Provide the (X, Y) coordinate of the cell's center where the given text is located.  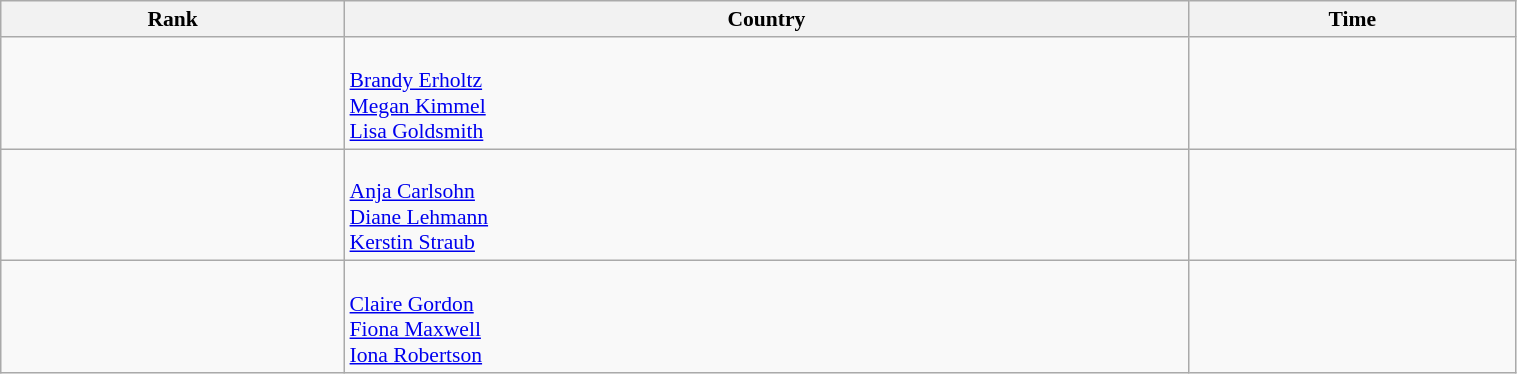
Country (767, 19)
Time (1352, 19)
Claire GordonFiona MaxwellIona Robertson (767, 317)
Rank (173, 19)
Anja CarlsohnDiane LehmannKerstin Straub (767, 205)
Brandy ErholtzMegan KimmelLisa Goldsmith (767, 93)
